Extract the [X, Y] coordinate from the center of the cell holding the provided text.  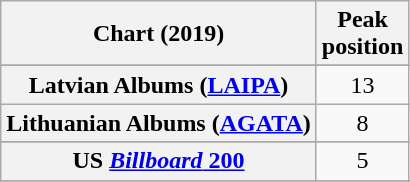
Peakposition [362, 34]
5 [362, 161]
Chart (2019) [159, 34]
8 [362, 123]
Latvian Albums (LAIPA) [159, 85]
Lithuanian Albums (AGATA) [159, 123]
13 [362, 85]
US Billboard 200 [159, 161]
